Find where the given text appears and provide that cell's center as [X, Y] coordinate. 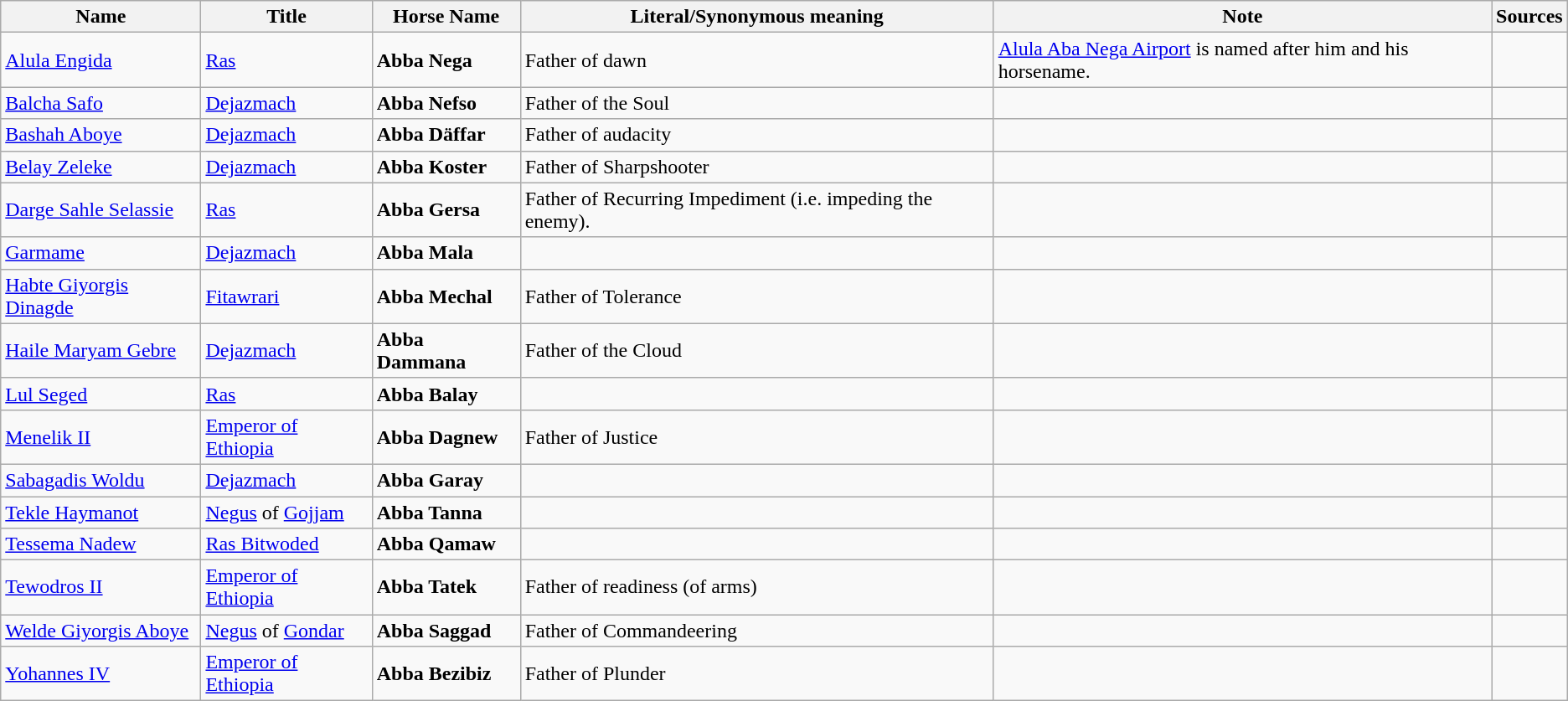
Abba Nefso [446, 103]
Negus of Gojjam [286, 512]
Father of Plunder [757, 673]
Garmame [101, 253]
Abba Tatek [446, 588]
Tessema Nadew [101, 544]
Abba Dagnew [446, 437]
Belay Zeleke [101, 167]
Abba Tanna [446, 512]
Alula Aba Nega Airport is named after him and his horsename. [1242, 60]
Menelik II [101, 437]
Abba Garay [446, 480]
Abba Bezibiz [446, 673]
Father of readiness (of arms) [757, 588]
Yohannes IV [101, 673]
Haile Maryam Gebre [101, 350]
Negus of Gondar [286, 631]
Father of Commandeering [757, 631]
Abba Mechal [446, 296]
Name [101, 17]
Father of dawn [757, 60]
Tewodros II [101, 588]
Darge Sahle Selassie [101, 209]
Habte Giyorgis Dinagde [101, 296]
Abba Gersa [446, 209]
Abba Nega [446, 60]
Welde Giyorgis Aboye [101, 631]
Note [1242, 17]
Abba Balay [446, 394]
Horse Name [446, 17]
Abba Saggad [446, 631]
Father of the Cloud [757, 350]
Abba Dammana [446, 350]
Father of Recurring Impediment (i.e. impeding the enemy). [757, 209]
Father of Tolerance [757, 296]
Abba Mala [446, 253]
Balcha Safo [101, 103]
Abba Qamaw [446, 544]
Sources [1529, 17]
Bashah Aboye [101, 135]
Abba Koster [446, 167]
Abba Däffar [446, 135]
Sabagadis Woldu [101, 480]
Tekle Haymanot [101, 512]
Father of the Soul [757, 103]
Lul Seged [101, 394]
Alula Engida [101, 60]
Father of Sharpshooter [757, 167]
Literal/Synonymous meaning [757, 17]
Father of audacity [757, 135]
Father of Justice [757, 437]
Ras Bitwoded [286, 544]
Title [286, 17]
Fitawrari [286, 296]
